From the cell containing the given text, extract its center point as (x, y) coordinate. 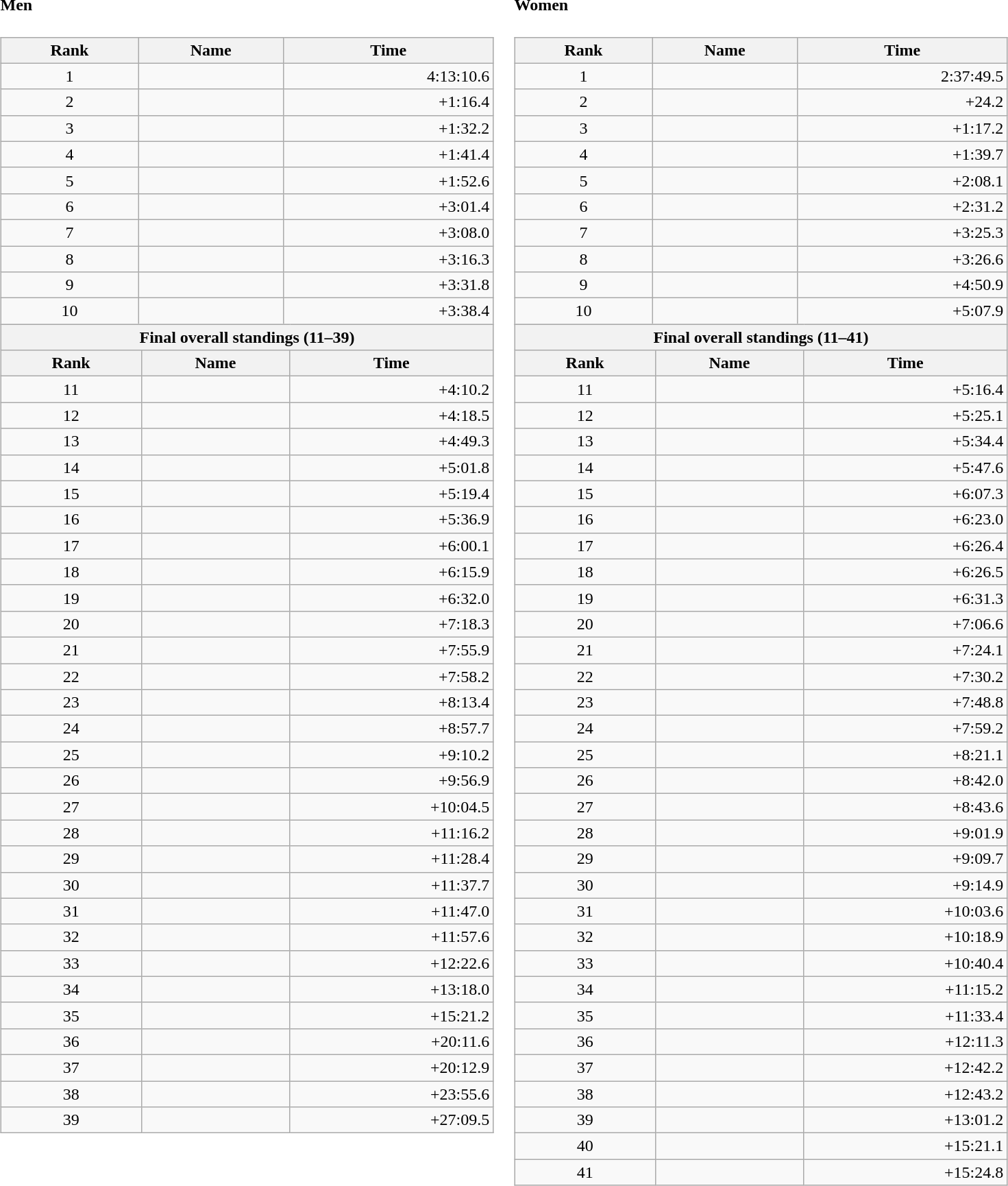
+4:50.9 (902, 285)
+10:40.4 (906, 963)
+6:23.0 (906, 520)
+6:00.1 (392, 546)
+1:39.7 (902, 154)
+3:01.4 (389, 206)
+9:01.9 (906, 833)
+11:57.6 (392, 937)
+13:01.2 (906, 1120)
Final overall standings (11–41) (761, 337)
+8:42.0 (906, 781)
+5:34.4 (906, 441)
+6:07.3 (906, 494)
41 (585, 1172)
+10:03.6 (906, 911)
+27:09.5 (392, 1120)
+5:01.8 (392, 468)
+6:31.3 (906, 598)
+13:18.0 (392, 989)
2:37:49.5 (902, 76)
+20:12.9 (392, 1067)
+15:21.2 (392, 1015)
+3:38.4 (389, 311)
+7:30.2 (906, 677)
+12:11.3 (906, 1041)
+7:55.9 (392, 650)
+10:18.9 (906, 937)
+6:26.5 (906, 572)
+8:57.7 (392, 729)
+7:24.1 (906, 650)
+4:49.3 (392, 441)
+1:17.2 (902, 128)
+1:32.2 (389, 128)
+5:47.6 (906, 468)
+5:16.4 (906, 389)
+3:31.8 (389, 285)
+9:10.2 (392, 755)
+11:16.2 (392, 833)
+7:59.2 (906, 729)
+12:22.6 (392, 963)
+4:18.5 (392, 415)
+1:52.6 (389, 180)
+6:15.9 (392, 572)
+11:33.4 (906, 1015)
+3:08.0 (389, 232)
Final overall standings (11–39) (247, 337)
+8:21.1 (906, 755)
+9:14.9 (906, 885)
+7:58.2 (392, 677)
+5:25.1 (906, 415)
+4:10.2 (392, 389)
+3:16.3 (389, 259)
+24.2 (902, 102)
+23:55.6 (392, 1094)
+7:06.6 (906, 624)
+5:36.9 (392, 520)
+8:43.6 (906, 807)
+2:08.1 (902, 180)
+6:26.4 (906, 546)
+8:13.4 (392, 703)
+9:09.7 (906, 859)
+1:16.4 (389, 102)
+15:21.1 (906, 1146)
+12:42.2 (906, 1067)
+6:32.0 (392, 598)
+20:11.6 (392, 1041)
+11:37.7 (392, 885)
+11:28.4 (392, 859)
+1:41.4 (389, 154)
40 (585, 1146)
+3:25.3 (902, 232)
+12:43.2 (906, 1094)
4:13:10.6 (389, 76)
+5:07.9 (902, 311)
+2:31.2 (902, 206)
+7:48.8 (906, 703)
+11:15.2 (906, 989)
+5:19.4 (392, 494)
+9:56.9 (392, 781)
+15:24.8 (906, 1172)
+10:04.5 (392, 807)
+7:18.3 (392, 624)
+3:26.6 (902, 259)
+11:47.0 (392, 911)
